From the cell containing the given text, extract its center point as (x, y) coordinate. 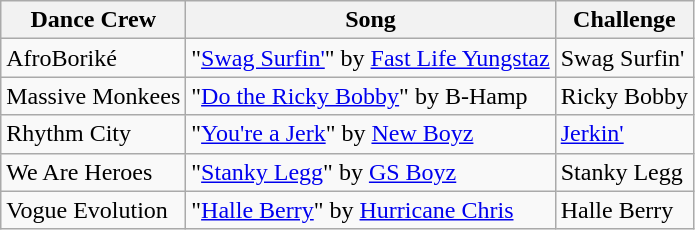
AfroBoriké (94, 58)
Halle Berry (624, 210)
"Do the Ricky Bobby" by B-Hamp (370, 96)
Swag Surfin' (624, 58)
We Are Heroes (94, 172)
Song (370, 20)
"Halle Berry" by Hurricane Chris (370, 210)
Rhythm City (94, 134)
Stanky Legg (624, 172)
Dance Crew (94, 20)
Jerkin' (624, 134)
Massive Monkees (94, 96)
Challenge (624, 20)
Vogue Evolution (94, 210)
"You're a Jerk" by New Boyz (370, 134)
"Stanky Legg" by GS Boyz (370, 172)
Ricky Bobby (624, 96)
"Swag Surfin'" by Fast Life Yungstaz (370, 58)
